Return the [x, y] coordinate for the center point of the cell that contains the specified text.  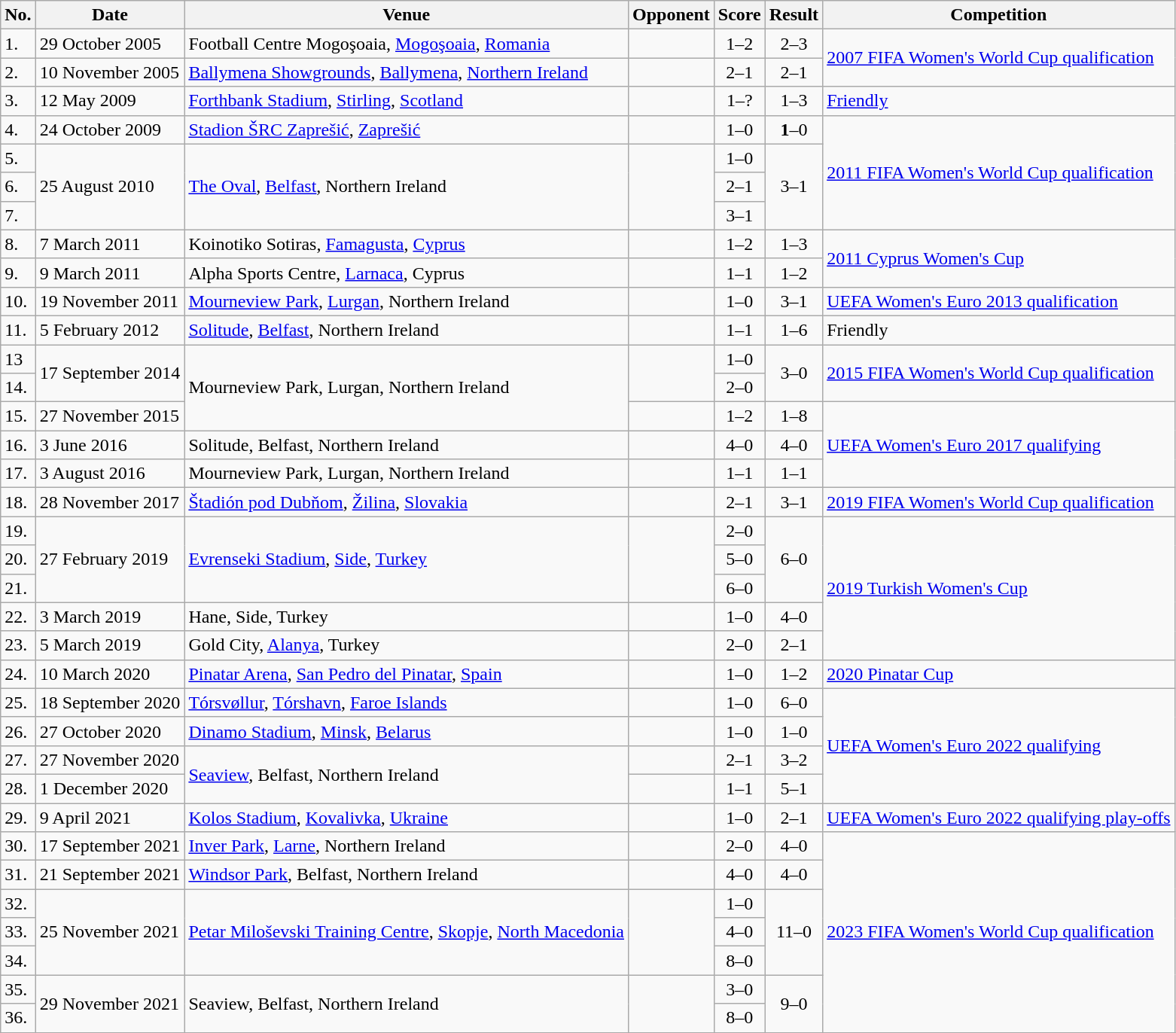
2. [18, 72]
13 [18, 359]
11–0 [794, 932]
Football Centre Mogoşoaia, Mogoşoaia, Romania [407, 44]
34. [18, 961]
2011 Cyprus Women's Cup [998, 258]
Alpha Sports Centre, Larnaca, Cyprus [407, 273]
8. [18, 244]
3 August 2016 [110, 474]
Result [794, 15]
UEFA Women's Euro 2022 qualifying play-offs [998, 817]
10 March 2020 [110, 674]
Koinotiko Sotiras, Famagusta, Cyprus [407, 244]
3–2 [794, 760]
28. [18, 788]
UEFA Women's Euro 2013 qualification [998, 301]
Forthbank Stadium, Stirling, Scotland [407, 101]
Score [739, 15]
5. [18, 158]
Stadion ŠRC Zaprešić, Zaprešić [407, 130]
16. [18, 445]
Venue [407, 15]
Windsor Park, Belfast, Northern Ireland [407, 875]
19 November 2011 [110, 301]
1. [18, 44]
36. [18, 1018]
Opponent [672, 15]
31. [18, 875]
30. [18, 846]
27 November 2015 [110, 416]
18. [18, 502]
Date [110, 15]
9. [18, 273]
The Oval, Belfast, Northern Ireland [407, 187]
10 November 2005 [110, 72]
1–6 [794, 330]
25 November 2021 [110, 932]
6. [18, 187]
29 October 2005 [110, 44]
Evrenseki Stadium, Side, Turkey [407, 559]
1–8 [794, 416]
23. [18, 645]
35. [18, 989]
Ballymena Showgrounds, Ballymena, Northern Ireland [407, 72]
14. [18, 388]
7. [18, 215]
17 September 2014 [110, 373]
27. [18, 760]
2011 FIFA Women's World Cup qualification [998, 172]
32. [18, 903]
2023 FIFA Women's World Cup qualification [998, 932]
22. [18, 617]
9–0 [794, 1004]
5 February 2012 [110, 330]
21 September 2021 [110, 875]
2–3 [794, 44]
29 November 2021 [110, 1004]
17 September 2021 [110, 846]
2020 Pinatar Cup [998, 674]
29. [18, 817]
Competition [998, 15]
7 March 2011 [110, 244]
3. [18, 101]
27 October 2020 [110, 731]
9 March 2011 [110, 273]
2015 FIFA Women's World Cup qualification [998, 373]
Pinatar Arena, San Pedro del Pinatar, Spain [407, 674]
15. [18, 416]
Hane, Side, Turkey [407, 617]
2007 FIFA Women's World Cup qualification [998, 58]
17. [18, 474]
11. [18, 330]
UEFA Women's Euro 2022 qualifying [998, 745]
27 February 2019 [110, 559]
9 April 2021 [110, 817]
21. [18, 588]
2019 Turkish Women's Cup [998, 588]
5–1 [794, 788]
27 November 2020 [110, 760]
24 October 2009 [110, 130]
Gold City, Alanya, Turkey [407, 645]
10. [18, 301]
UEFA Women's Euro 2017 qualifying [998, 445]
Petar Miloševski Training Centre, Skopje, North Macedonia [407, 932]
Štadión pod Dubňom, Žilina, Slovakia [407, 502]
33. [18, 932]
Inver Park, Larne, Northern Ireland [407, 846]
5–0 [739, 559]
3 March 2019 [110, 617]
1–? [739, 101]
Dinamo Stadium, Minsk, Belarus [407, 731]
4. [18, 130]
Tórsvøllur, Tórshavn, Faroe Islands [407, 702]
18 September 2020 [110, 702]
19. [18, 531]
1 December 2020 [110, 788]
Kolos Stadium, Kovalivka, Ukraine [407, 817]
No. [18, 15]
25. [18, 702]
20. [18, 559]
5 March 2019 [110, 645]
3 June 2016 [110, 445]
12 May 2009 [110, 101]
2019 FIFA Women's World Cup qualification [998, 502]
24. [18, 674]
26. [18, 731]
25 August 2010 [110, 187]
28 November 2017 [110, 502]
